Identify which cell holds the provided text, then report its (x, y) central coordinate. 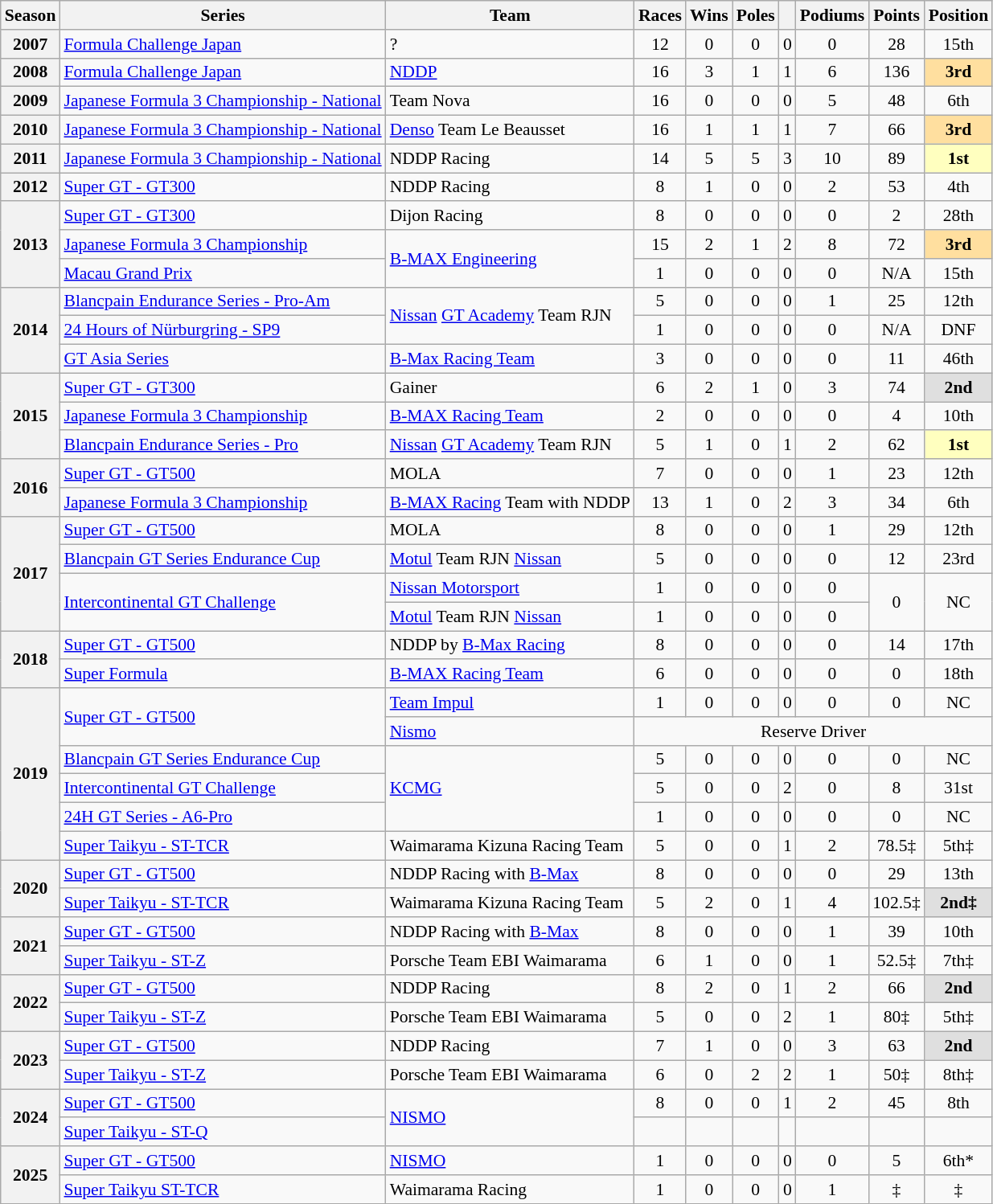
Team Nova (510, 101)
78.5‡ (896, 846)
2nd‡ (958, 903)
DNF (958, 330)
28 (896, 44)
Team (510, 15)
Macau Grand Prix (222, 273)
24 Hours of Nürburgring - SP9 (222, 330)
72 (896, 244)
74 (896, 387)
Races (660, 15)
Super Taikyu ST-TCR (222, 1190)
Blancpain Endurance Series - Pro-Am (222, 301)
2018 (31, 659)
Team Impul (510, 702)
53 (896, 187)
Nismo (510, 731)
34 (896, 502)
2011 (31, 158)
? (510, 44)
10 (833, 158)
6th* (958, 1161)
17th (958, 645)
2009 (31, 101)
13 (660, 502)
GT Asia Series (222, 359)
18th (958, 674)
45 (896, 1104)
46th (958, 359)
Reserve Driver (814, 731)
4th (958, 187)
Series (222, 15)
8th‡ (958, 1075)
KCMG (510, 788)
2014 (31, 330)
2022 (31, 1003)
7th‡ (958, 960)
2016 (31, 487)
Position (958, 15)
Blancpain Endurance Series - Pro (222, 445)
2020 (31, 889)
B-MAX Racing Team with NDDP (510, 502)
2015 (31, 416)
62 (896, 445)
48 (896, 101)
NDDP by B-Max Racing (510, 645)
2007 (31, 44)
89 (896, 158)
63 (896, 1046)
25 (896, 301)
2010 (31, 130)
Waimarama Racing (510, 1190)
2021 (31, 945)
2008 (31, 72)
23rd (958, 559)
23 (896, 473)
NDDP (510, 72)
2013 (31, 244)
8th (958, 1104)
B-MAX Engineering (510, 259)
13th (958, 874)
Podiums (833, 15)
2024 (31, 1117)
50‡ (896, 1075)
2025 (31, 1175)
B-Max Racing Team (510, 359)
2012 (31, 187)
31st (958, 788)
Points (896, 15)
Super Taikyu - ST-Q (222, 1132)
Nissan Motorsport (510, 588)
15 (660, 244)
136 (896, 72)
24H GT Series - A6-Pro (222, 817)
80‡ (896, 1018)
Denso Team Le Beausset (510, 130)
Super Formula (222, 674)
2017 (31, 573)
102.5‡ (896, 903)
39 (896, 932)
Poles (756, 15)
11 (896, 359)
Dijon Racing (510, 216)
2019 (31, 774)
2023 (31, 1061)
52.5‡ (896, 960)
Gainer (510, 387)
28th (958, 216)
Season (31, 15)
Wins (709, 15)
